Find where the given text appears and provide that cell's center as (X, Y) coordinate. 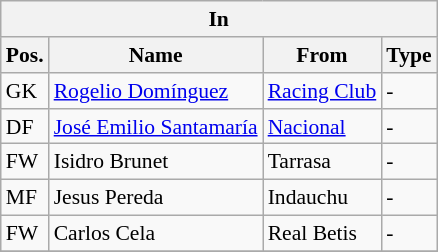
Indauchu (322, 197)
Isidro Brunet (156, 162)
From (322, 55)
GK (25, 91)
Pos. (25, 55)
In (219, 19)
MF (25, 197)
Tarrasa (322, 162)
Real Betis (322, 233)
Carlos Cela (156, 233)
Jesus Pereda (156, 197)
Name (156, 55)
Nacional (322, 126)
Racing Club (322, 91)
José Emilio Santamaría (156, 126)
Rogelio Domínguez (156, 91)
Type (408, 55)
DF (25, 126)
